Find where the given text appears and provide that cell's center as (X, Y) coordinate. 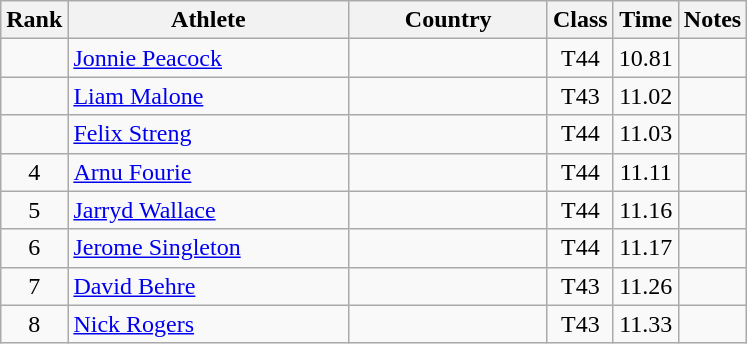
7 (34, 286)
11.11 (646, 172)
Jerome Singleton (208, 248)
11.16 (646, 210)
6 (34, 248)
8 (34, 324)
5 (34, 210)
Nick Rogers (208, 324)
11.26 (646, 286)
Arnu Fourie (208, 172)
10.81 (646, 58)
11.02 (646, 96)
Time (646, 20)
Jarryd Wallace (208, 210)
11.03 (646, 134)
Athlete (208, 20)
11.33 (646, 324)
Jonnie Peacock (208, 58)
Notes (712, 20)
Country (448, 20)
David Behre (208, 286)
Liam Malone (208, 96)
Class (580, 20)
11.17 (646, 248)
Felix Streng (208, 134)
4 (34, 172)
Rank (34, 20)
